Find where the given text appears and provide that cell's center as [x, y] coordinate. 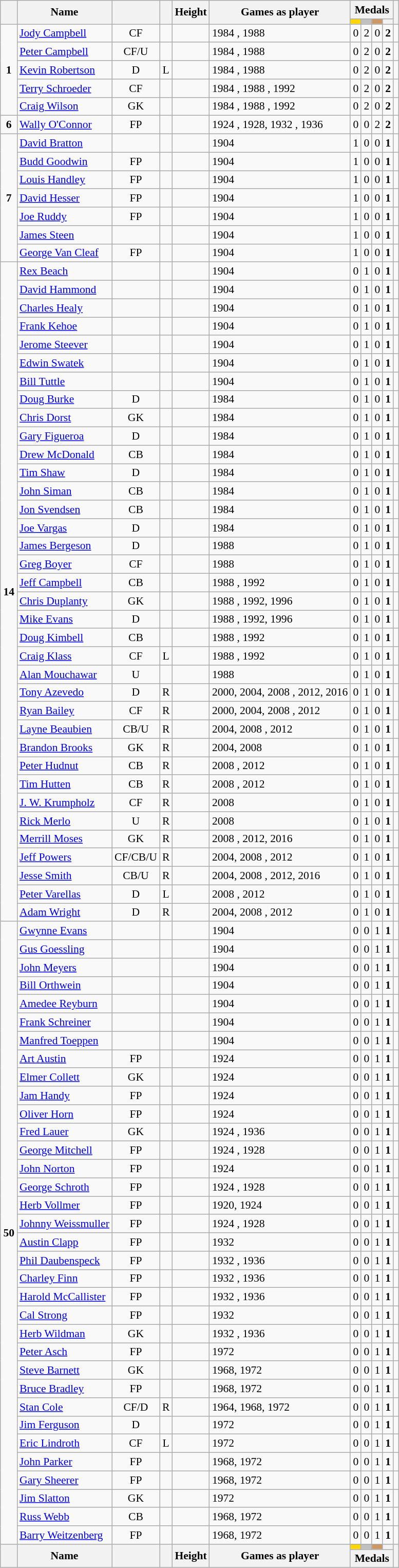
2004, 2008 , 2012, 2016 [280, 876]
Brandon Brooks [65, 747]
Amedee Reyburn [65, 1004]
Jam Handy [65, 1096]
George Mitchell [65, 1151]
Frank Schreiner [65, 1023]
14 [9, 592]
James Steen [65, 235]
Russ Webb [65, 1517]
Peter Hudnut [65, 766]
Herb Vollmer [65, 1206]
Gary Sheerer [65, 1480]
CF/U [136, 52]
Craig Klass [65, 656]
Doug Burke [65, 399]
2000, 2004, 2008 , 2012, 2016 [280, 692]
Charley Finn [65, 1279]
1924 , 1936 [280, 1132]
Bill Tuttle [65, 381]
Manfred Toeppen [65, 1041]
2000, 2004, 2008 , 2012 [280, 711]
Layne Beaubien [65, 730]
Jerome Steever [65, 345]
David Bratton [65, 143]
Ryan Bailey [65, 711]
George Schroth [65, 1187]
Jesse Smith [65, 876]
Rex Beach [65, 271]
Edwin Swatek [65, 363]
George Van Cleaf [65, 253]
Chris Duplanty [65, 601]
Johnny Weissmuller [65, 1224]
Merrill Moses [65, 839]
Gus Goessling [65, 949]
Elmer Collett [65, 1078]
Adam Wright [65, 913]
6 [9, 125]
Fred Lauer [65, 1132]
Craig Wilson [65, 106]
Art Austin [65, 1059]
Terry Schroeder [65, 88]
James Bergeson [65, 546]
Joe Vargas [65, 528]
Steve Barnett [65, 1371]
Greg Boyer [65, 564]
CF/CB/U [136, 858]
Chris Dorst [65, 418]
Rick Merlo [65, 821]
Austin Clapp [65, 1242]
Joe Ruddy [65, 216]
Jeff Powers [65, 858]
2004, 2008 [280, 747]
1924 , 1928, 1932 , 1936 [280, 125]
Jim Ferguson [65, 1425]
John Norton [65, 1169]
Cal Strong [65, 1316]
Peter Campbell [65, 52]
CF/D [136, 1407]
Jeff Campbell [65, 583]
J. W. Krumpholz [65, 803]
Budd Goodwin [65, 161]
Kevin Robertson [65, 70]
Frank Kehoe [65, 326]
Oliver Horn [65, 1114]
Tony Azevedo [65, 692]
Jody Campbell [65, 33]
1920, 1924 [280, 1206]
Barry Weitzenberg [65, 1535]
Jim Slatton [65, 1499]
Phil Daubenspeck [65, 1261]
John Siman [65, 491]
Harold McCallister [65, 1297]
Herb Wildman [65, 1334]
David Hammond [65, 290]
Peter Asch [65, 1352]
Alan Mouchawar [65, 674]
Louis Handley [65, 180]
Wally O'Connor [65, 125]
Drew McDonald [65, 454]
John Parker [65, 1462]
50 [9, 1233]
Stan Cole [65, 1407]
1964, 1968, 1972 [280, 1407]
2008 , 2012, 2016 [280, 839]
Gwynne Evans [65, 931]
David Hesser [65, 198]
Charles Healy [65, 308]
Doug Kimbell [65, 638]
Gary Figueroa [65, 436]
Bill Orthwein [65, 986]
Peter Varellas [65, 894]
Mike Evans [65, 619]
Tim Hutten [65, 785]
7 [9, 198]
Eric Lindroth [65, 1444]
John Meyers [65, 968]
Bruce Bradley [65, 1389]
Jon Svendsen [65, 509]
Tim Shaw [65, 473]
